Find where the given text appears and provide that cell's center as [x, y] coordinate. 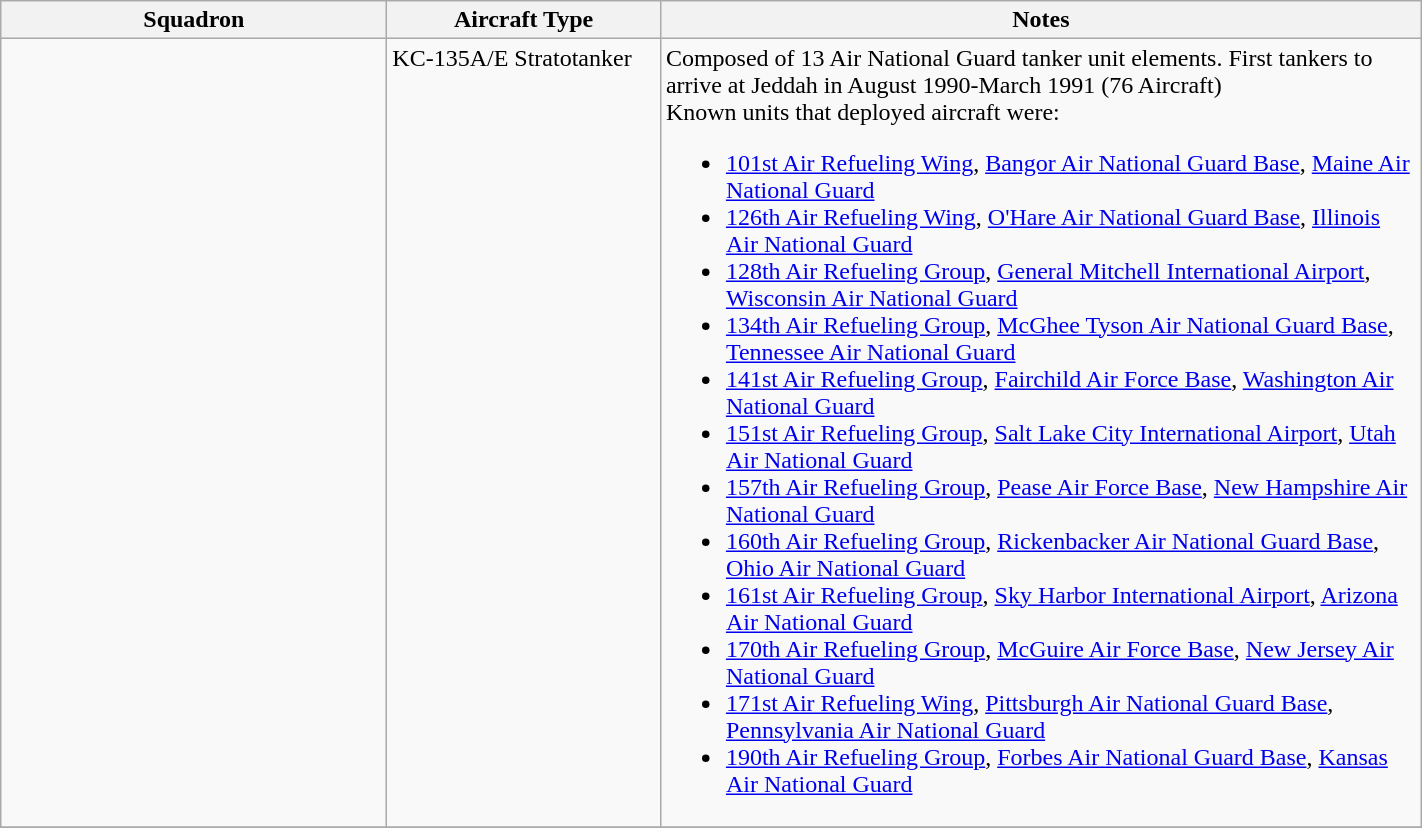
Aircraft Type [524, 20]
KC-135A/E Stratotanker [524, 433]
Squadron [194, 20]
Notes [1040, 20]
